Pinpoint the cell where the given text exists, returning its (X, Y) midpoint coordinate. 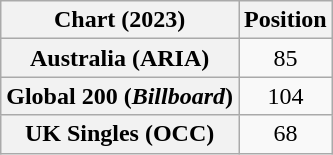
Australia (ARIA) (120, 58)
UK Singles (OCC) (120, 134)
104 (285, 96)
Chart (2023) (120, 20)
85 (285, 58)
Global 200 (Billboard) (120, 96)
Position (285, 20)
68 (285, 134)
